Scan for the cell matching the given text and deliver its (x, y) coordinate at center. 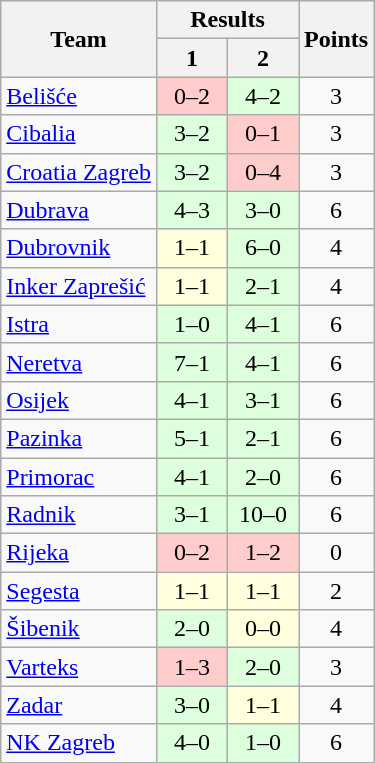
0 (336, 553)
Varteks (79, 667)
Rijeka (79, 553)
10–0 (262, 515)
0–0 (262, 629)
Inker Zaprešić (79, 286)
Šibenik (79, 629)
4–2 (262, 96)
0–4 (262, 172)
5–1 (192, 438)
4–0 (192, 743)
Points (336, 39)
Belišće (79, 96)
Istra (79, 324)
Zadar (79, 705)
Radnik (79, 515)
1–2 (262, 553)
Primorac (79, 477)
4–3 (192, 210)
Dubrovnik (79, 248)
NK Zagreb (79, 743)
0–1 (262, 134)
Cibalia (79, 134)
Dubrava (79, 210)
Results (227, 20)
Segesta (79, 591)
6–0 (262, 248)
Pazinka (79, 438)
1–3 (192, 667)
7–1 (192, 362)
Team (79, 39)
Osijek (79, 400)
Neretva (79, 362)
1 (192, 58)
Croatia Zagreb (79, 172)
